Find where the given text appears and provide that cell's center as (x, y) coordinate. 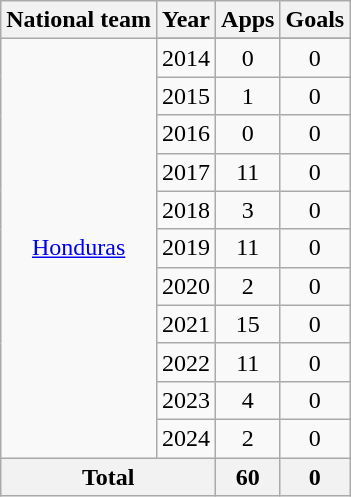
2020 (186, 286)
2014 (186, 58)
2015 (186, 96)
2022 (186, 362)
2024 (186, 438)
National team (79, 20)
Year (186, 20)
1 (248, 96)
Honduras (79, 248)
15 (248, 324)
Goals (315, 20)
2016 (186, 134)
60 (248, 477)
3 (248, 210)
2023 (186, 400)
2017 (186, 172)
2018 (186, 210)
2021 (186, 324)
2019 (186, 248)
4 (248, 400)
Apps (248, 20)
Total (108, 477)
